Provide the [x, y] coordinate of the cell's center where the given text is located.  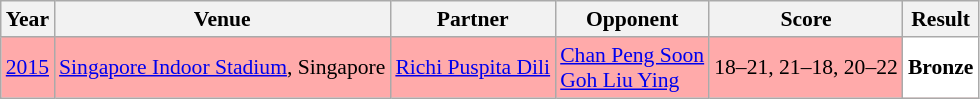
Result [941, 19]
Bronze [941, 68]
Chan Peng Soon Goh Liu Ying [632, 68]
Opponent [632, 19]
Richi Puspita Dili [472, 68]
Singapore Indoor Stadium, Singapore [222, 68]
Venue [222, 19]
2015 [28, 68]
18–21, 21–18, 20–22 [806, 68]
Year [28, 19]
Score [806, 19]
Partner [472, 19]
